From the cell containing the given text, extract its center point as [X, Y] coordinate. 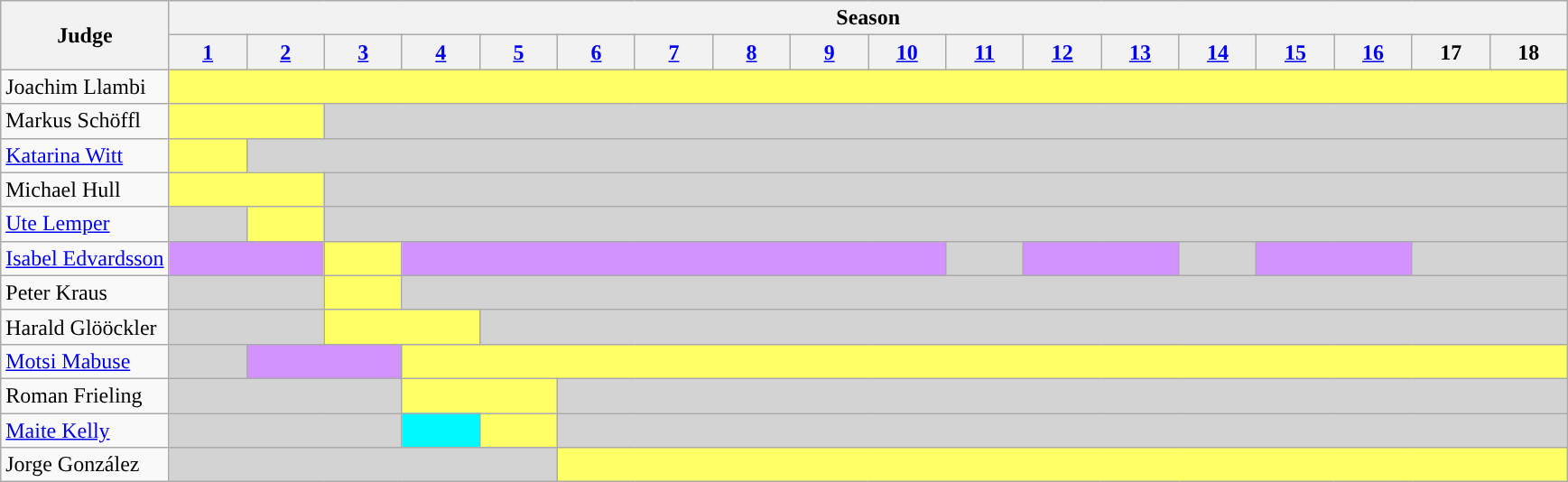
11 [985, 52]
Judge [85, 35]
6 [596, 52]
2 [285, 52]
Season [868, 18]
Maite Kelly [85, 431]
9 [830, 52]
4 [441, 52]
Roman Frieling [85, 395]
7 [673, 52]
10 [907, 52]
14 [1218, 52]
Motsi Mabuse [85, 361]
13 [1140, 52]
Harald Glööckler [85, 327]
Peter Kraus [85, 292]
Markus Schöffl [85, 121]
1 [208, 52]
15 [1295, 52]
8 [752, 52]
17 [1451, 52]
Michael Hull [85, 190]
3 [363, 52]
5 [518, 52]
12 [1062, 52]
16 [1373, 52]
Ute Lemper [85, 224]
Joachim Llambi [85, 87]
Katarina Witt [85, 155]
Isabel Edvardsson [85, 258]
Jorge González [85, 465]
18 [1528, 52]
